For the text-containing cell, return its midpoint in (x, y) coordinate format. 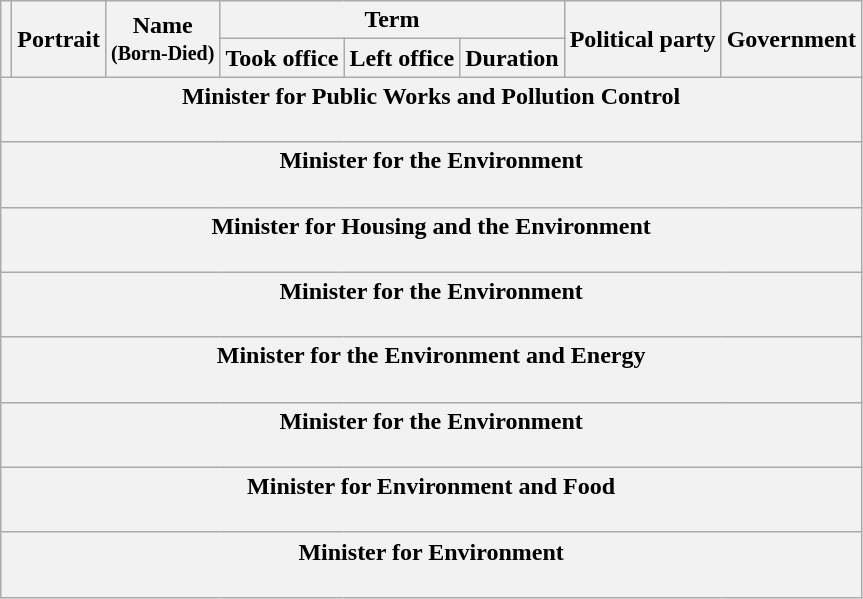
Government (791, 39)
Term (392, 20)
Minister for Housing and the Environment (432, 240)
Portrait (59, 39)
Left office (402, 58)
Minister for Environment (432, 564)
Minister for Public Works and Pollution Control (432, 110)
Minister for the Environment and Energy (432, 370)
Political party (642, 39)
Minister for Environment and Food (432, 500)
Name(Born-Died) (162, 39)
Duration (512, 58)
Took office (282, 58)
